Return [x, y] of the center of cell containing provided text 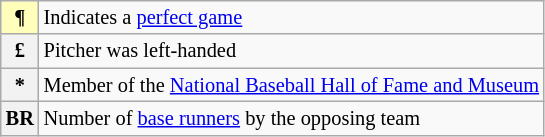
£ [20, 51]
* [20, 85]
BR [20, 118]
Indicates a perfect game [292, 17]
Number of base runners by the opposing team [292, 118]
¶ [20, 17]
Member of the National Baseball Hall of Fame and Museum [292, 85]
Pitcher was left-handed [292, 51]
